Provide the [x, y] coordinate of the cell's center where the given text is located.  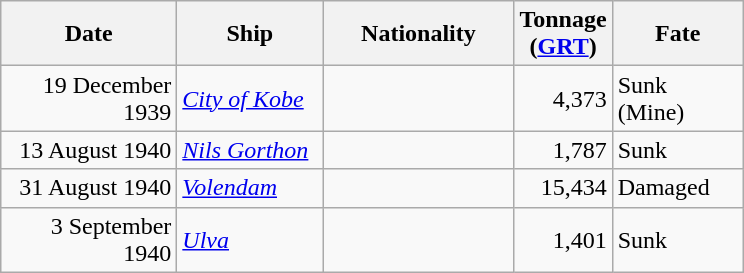
Nils Gorthon [250, 150]
Damaged [678, 188]
19 December 1939 [89, 98]
Volendam [250, 188]
13 August 1940 [89, 150]
Date [89, 34]
Sunk (Mine) [678, 98]
Tonnage (GRT) [563, 34]
4,373 [563, 98]
Ulva [250, 240]
Nationality [418, 34]
31 August 1940 [89, 188]
Ship [250, 34]
3 September 1940 [89, 240]
1,787 [563, 150]
City of Kobe [250, 98]
Fate [678, 34]
15,434 [563, 188]
1,401 [563, 240]
